Locate the cell with the specified text and output its [X, Y] center coordinate. 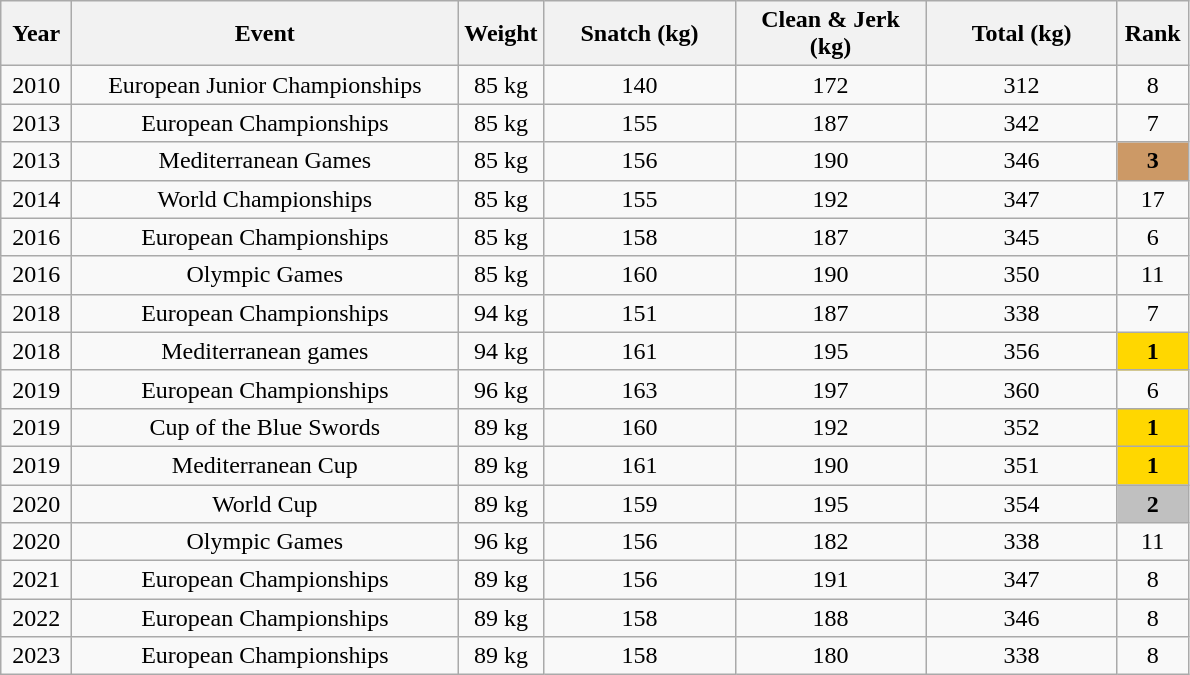
140 [640, 85]
312 [1022, 85]
Weight [501, 34]
172 [830, 85]
Rank [1152, 34]
2 [1152, 503]
188 [830, 618]
182 [830, 542]
European Junior Championships [265, 85]
Mediterranean games [265, 351]
2014 [36, 199]
2021 [36, 580]
360 [1022, 389]
2022 [36, 618]
191 [830, 580]
17 [1152, 199]
Event [265, 34]
159 [640, 503]
Year [36, 34]
342 [1022, 123]
345 [1022, 237]
180 [830, 656]
Cup of the Blue Swords [265, 427]
356 [1022, 351]
World Championships [265, 199]
351 [1022, 465]
151 [640, 313]
352 [1022, 427]
Mediterranean Games [265, 161]
350 [1022, 275]
Total (kg) [1022, 34]
Snatch (kg) [640, 34]
3 [1152, 161]
Clean & Jerk (kg) [830, 34]
2023 [36, 656]
163 [640, 389]
World Cup [265, 503]
Mediterranean Cup [265, 465]
2010 [36, 85]
354 [1022, 503]
197 [830, 389]
